Find where the given text appears and provide that cell's center as (x, y) coordinate. 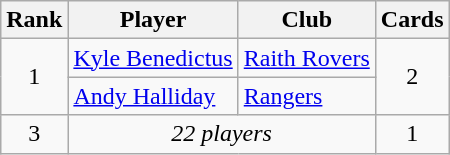
Club (306, 20)
Raith Rovers (306, 58)
3 (34, 134)
22 players (222, 134)
Kyle Benedictus (153, 58)
Rank (34, 20)
2 (412, 77)
Rangers (306, 96)
Cards (412, 20)
Player (153, 20)
Andy Halliday (153, 96)
